Find where the given text appears and provide that cell's center as [X, Y] coordinate. 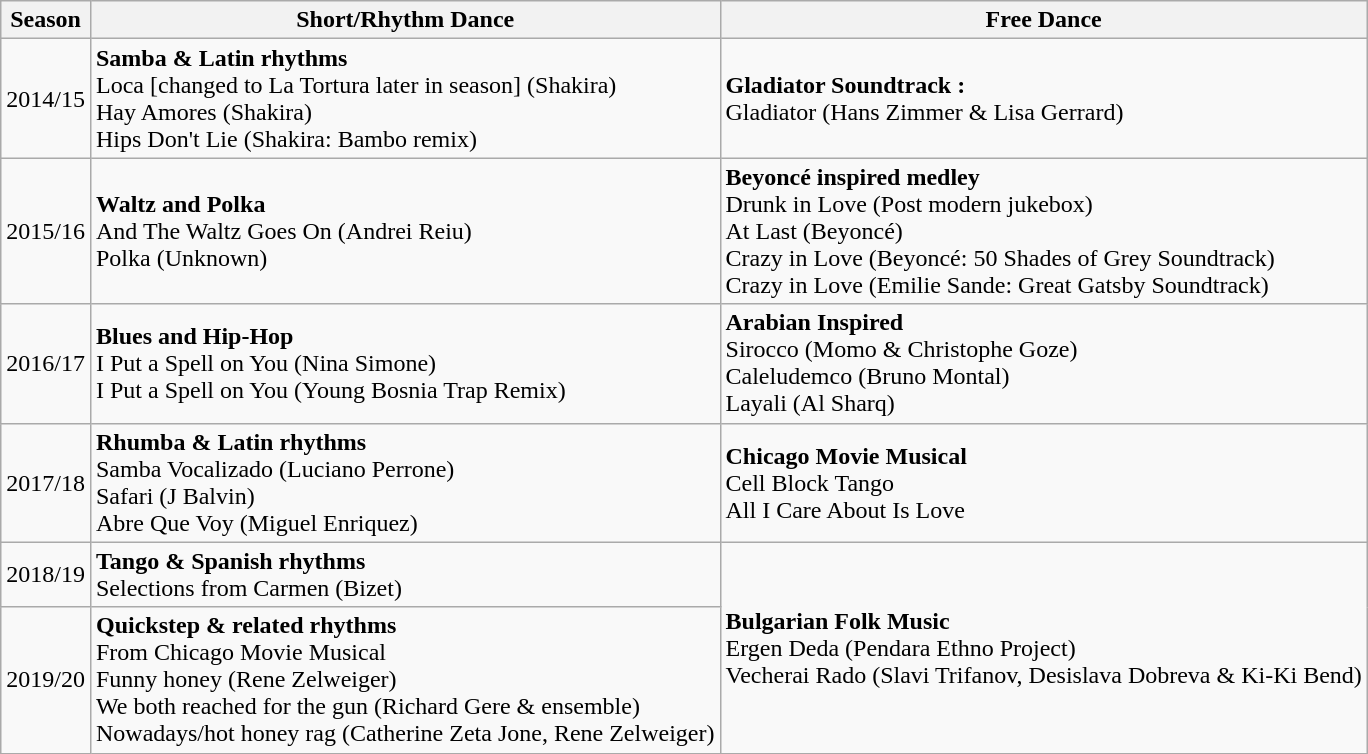
Blues and Hip-HopI Put a Spell on You (Nina Simone)I Put a Spell on You (Young Bosnia Trap Remix) [405, 364]
Samba & Latin rhythmsLoca [changed to La Tortura later in season] (Shakira)Hay Amores (Shakira)Hips Don't Lie (Shakira: Bambo remix) [405, 98]
2017/18 [46, 482]
Short/Rhythm Dance [405, 20]
Tango & Spanish rhythmsSelections from Carmen (Bizet) [405, 574]
Season [46, 20]
Waltz and PolkaAnd The Waltz Goes On (Andrei Reiu)Polka (Unknown) [405, 231]
2019/20 [46, 680]
Bulgarian Folk MusicErgen Deda (Pendara Ethno Project)Vecherai Rado (Slavi Trifanov, Desislava Dobreva & Ki-Ki Bend) [1044, 648]
2016/17 [46, 364]
Gladiator Soundtrack :Gladiator (Hans Zimmer & Lisa Gerrard) [1044, 98]
2014/15 [46, 98]
Rhumba & Latin rhythmsSamba Vocalizado (Luciano Perrone)Safari (J Balvin)Abre Que Voy (Miguel Enriquez) [405, 482]
Arabian InspiredSirocco (Momo & Christophe Goze)Caleludemco (Bruno Montal)Layali (Al Sharq) [1044, 364]
2015/16 [46, 231]
Chicago Movie MusicalCell Block TangoAll I Care About Is Love [1044, 482]
2018/19 [46, 574]
Free Dance [1044, 20]
